Pinpoint the cell where the given text exists, returning its [x, y] midpoint coordinate. 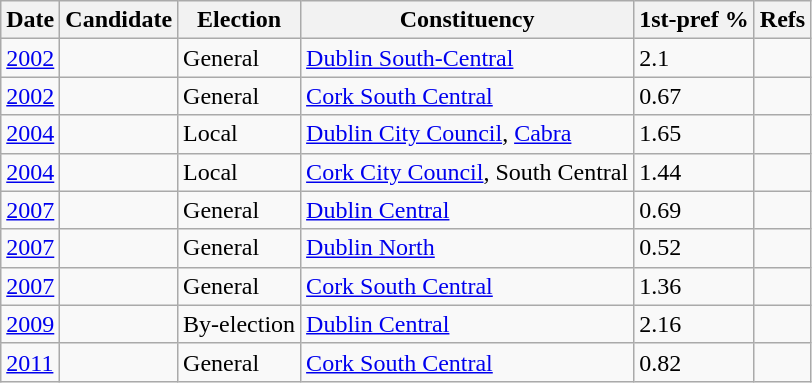
By-election [240, 324]
Date [30, 20]
1st-pref % [694, 20]
Cork City Council, South Central [468, 172]
1.44 [694, 172]
Dublin South-Central [468, 58]
1.36 [694, 286]
Refs [782, 20]
0.52 [694, 248]
Constituency [468, 20]
2.1 [694, 58]
Dublin City Council, Cabra [468, 134]
2.16 [694, 324]
Candidate [119, 20]
Election [240, 20]
2011 [30, 362]
Dublin North [468, 248]
0.69 [694, 210]
0.82 [694, 362]
2009 [30, 324]
0.67 [694, 96]
1.65 [694, 134]
